Find where the given text appears and provide that cell's center as [X, Y] coordinate. 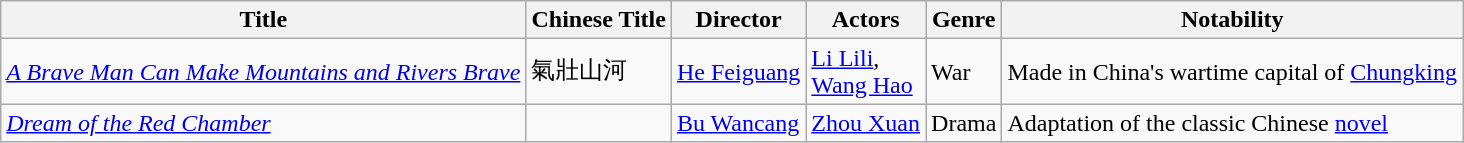
Zhou Xuan [866, 123]
Li Lili,Wang Hao [866, 72]
A Brave Man Can Make Mountains and Rivers Brave [264, 72]
Drama [964, 123]
Dream of the Red Chamber [264, 123]
氣壯山河 [599, 72]
Adaptation of the classic Chinese novel [1232, 123]
Notability [1232, 20]
Actors [866, 20]
Title [264, 20]
Genre [964, 20]
Chinese Title [599, 20]
Bu Wancang [738, 123]
He Feiguang [738, 72]
War [964, 72]
Director [738, 20]
Made in China's wartime capital of Chungking [1232, 72]
